For the text-containing cell, return its midpoint in (X, Y) coordinate format. 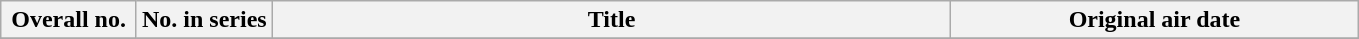
Title (612, 20)
Overall no. (69, 20)
No. in series (204, 20)
Original air date (1154, 20)
